For the text-containing cell, return its midpoint in [X, Y] coordinate format. 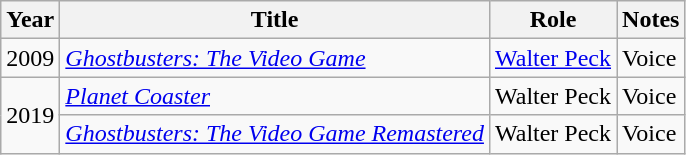
Year [30, 20]
Title [275, 20]
2009 [30, 58]
Role [552, 20]
Notes [651, 20]
Ghostbusters: The Video Game [275, 58]
Planet Coaster [275, 96]
Ghostbusters: The Video Game Remastered [275, 134]
2019 [30, 115]
